Pinpoint the cell where the given text exists, returning its (X, Y) midpoint coordinate. 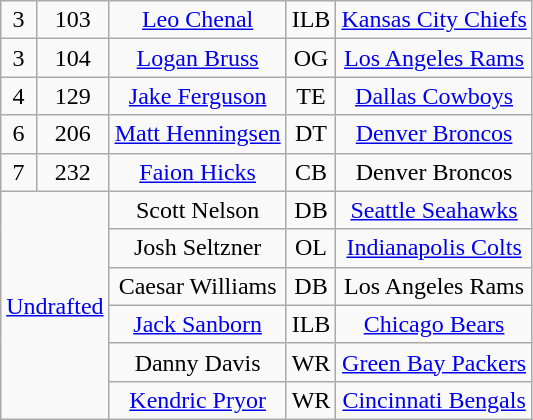
7 (19, 172)
Chicago Bears (434, 324)
Josh Seltzner (198, 248)
Kendric Pryor (198, 400)
TE (311, 96)
Scott Nelson (198, 210)
Caesar Williams (198, 286)
Seattle Seahawks (434, 210)
Kansas City Chiefs (434, 20)
Matt Henningsen (198, 134)
DT (311, 134)
Logan Bruss (198, 58)
103 (72, 20)
Undrafted (55, 305)
232 (72, 172)
Green Bay Packers (434, 362)
6 (19, 134)
Leo Chenal (198, 20)
Jake Ferguson (198, 96)
104 (72, 58)
Cincinnati Bengals (434, 400)
Dallas Cowboys (434, 96)
Faion Hicks (198, 172)
Jack Sanborn (198, 324)
CB (311, 172)
129 (72, 96)
Danny Davis (198, 362)
Indianapolis Colts (434, 248)
OG (311, 58)
4 (19, 96)
OL (311, 248)
206 (72, 134)
